Detect which cell encompasses the target text, then output its (X, Y) center coordinate. 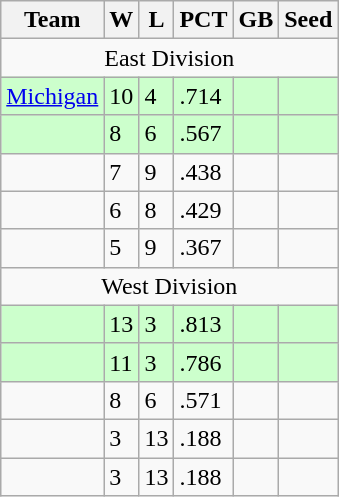
.567 (204, 134)
5 (122, 248)
Michigan (52, 96)
.367 (204, 248)
.438 (204, 172)
GB (256, 20)
.429 (204, 210)
.786 (204, 362)
10 (122, 96)
11 (122, 362)
7 (122, 172)
.571 (204, 400)
West Division (170, 286)
East Division (170, 58)
W (122, 20)
Seed (308, 20)
.813 (204, 324)
L (156, 20)
PCT (204, 20)
Team (52, 20)
.714 (204, 96)
4 (156, 96)
